Identify which cell holds the provided text, then report its (X, Y) central coordinate. 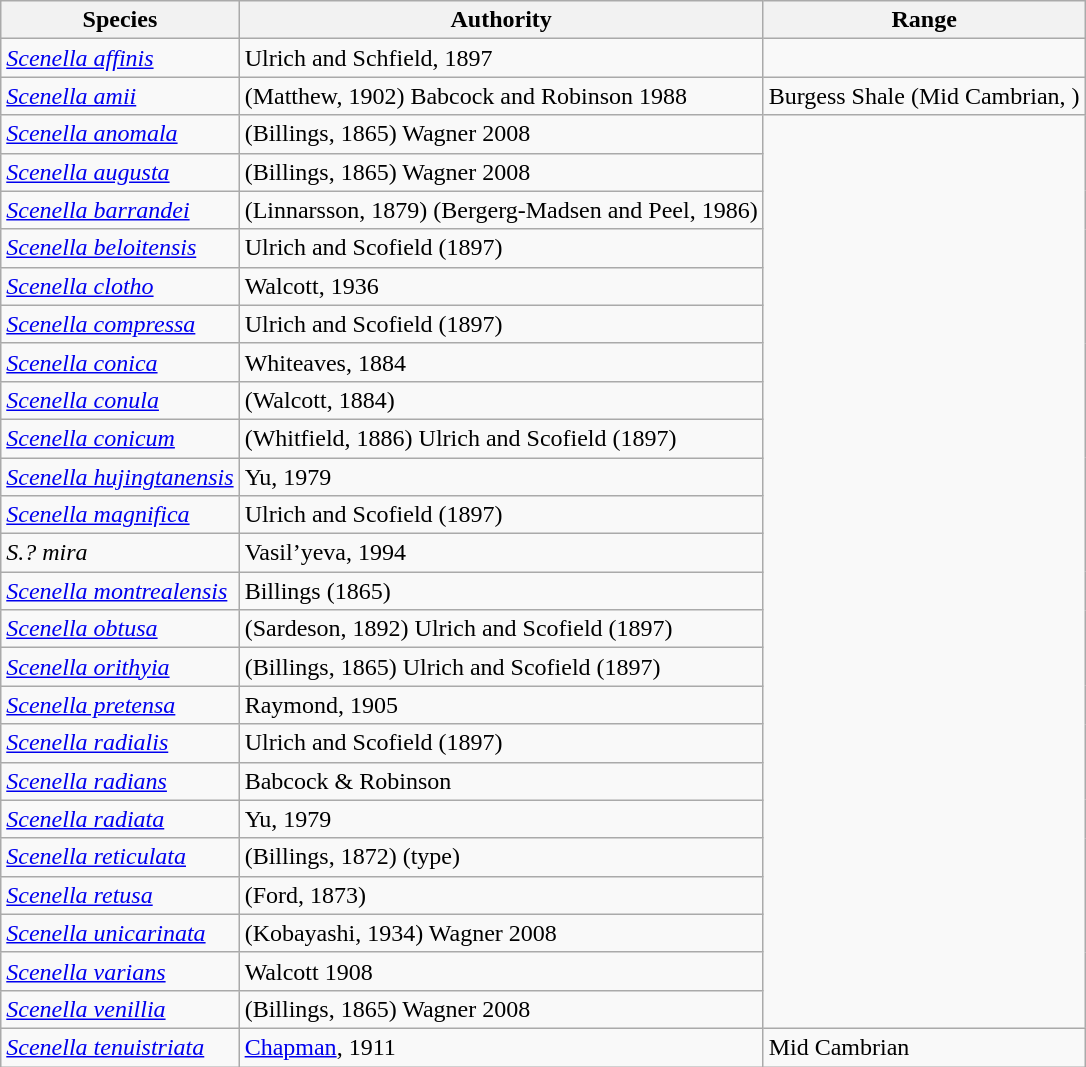
Billings (1865) (501, 591)
Scenella radiata (120, 819)
(Billings, 1865) Ulrich and Scofield (1897) (501, 667)
Scenella clotho (120, 286)
Range (924, 20)
Babcock & Robinson (501, 781)
Whiteaves, 1884 (501, 362)
S.? mira (120, 553)
(Walcott, 1884) (501, 400)
(Ford, 1873) (501, 895)
Scenella montrealensis (120, 591)
Scenella tenuistriata (120, 1047)
Scenella augusta (120, 172)
Scenella beloitensis (120, 248)
Raymond, 1905 (501, 705)
(Billings, 1872) (type) (501, 857)
Scenella conicum (120, 438)
Scenella reticulata (120, 857)
Chapman, 1911 (501, 1047)
Scenella conica (120, 362)
Scenella radians (120, 781)
Scenella venillia (120, 1009)
Scenella barrandei (120, 210)
(Whitfield, 1886) Ulrich and Scofield (1897) (501, 438)
Walcott 1908 (501, 971)
(Linnarsson, 1879) (Bergerg-Madsen and Peel, 1986) (501, 210)
Scenella obtusa (120, 629)
Walcott, 1936 (501, 286)
(Kobayashi, 1934) Wagner 2008 (501, 933)
(Matthew, 1902) Babcock and Robinson 1988 (501, 96)
Mid Cambrian (924, 1047)
Authority (501, 20)
Scenella varians (120, 971)
Scenella radialis (120, 743)
Ulrich and Schfield, 1897 (501, 58)
Scenella unicarinata (120, 933)
Species (120, 20)
Vasil’yeva, 1994 (501, 553)
Burgess Shale (Mid Cambrian, ) (924, 96)
Scenella compressa (120, 324)
(Sardeson, 1892) Ulrich and Scofield (1897) (501, 629)
Scenella pretensa (120, 705)
Scenella orithyia (120, 667)
Scenella conula (120, 400)
Scenella retusa (120, 895)
Scenella magnifica (120, 515)
Scenella amii (120, 96)
Scenella hujingtanensis (120, 477)
Scenella anomala (120, 134)
Scenella affinis (120, 58)
